Search for the cell housing the specified text and yield its (x, y) center coordinate. 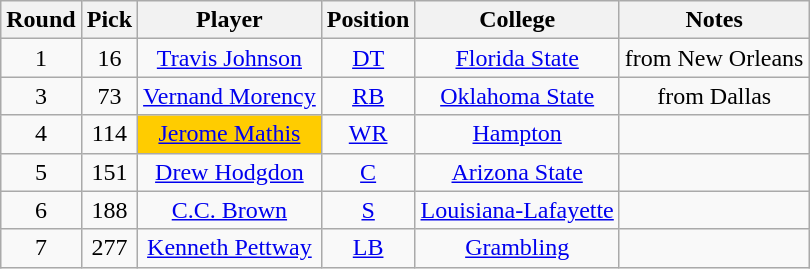
Hampton (517, 134)
College (517, 20)
Round (41, 20)
Jerome Mathis (230, 134)
from New Orleans (714, 58)
277 (109, 248)
Kenneth Pettway (230, 248)
Player (230, 20)
Drew Hodgdon (230, 172)
C (368, 172)
Travis Johnson (230, 58)
S (368, 210)
114 (109, 134)
6 (41, 210)
from Dallas (714, 96)
DT (368, 58)
3 (41, 96)
WR (368, 134)
C.C. Brown (230, 210)
Pick (109, 20)
1 (41, 58)
16 (109, 58)
5 (41, 172)
73 (109, 96)
4 (41, 134)
Louisiana-Lafayette (517, 210)
Position (368, 20)
Vernand Morency (230, 96)
151 (109, 172)
7 (41, 248)
RB (368, 96)
Florida State (517, 58)
188 (109, 210)
Arizona State (517, 172)
Oklahoma State (517, 96)
Notes (714, 20)
LB (368, 248)
Grambling (517, 248)
